For the text-containing cell, return its midpoint in [X, Y] coordinate format. 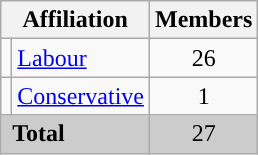
Members [204, 20]
Affiliation [76, 20]
Total [76, 134]
27 [204, 134]
26 [204, 58]
Conservative [81, 96]
Labour [81, 58]
1 [204, 96]
